Identify which cell holds the provided text, then report its [X, Y] central coordinate. 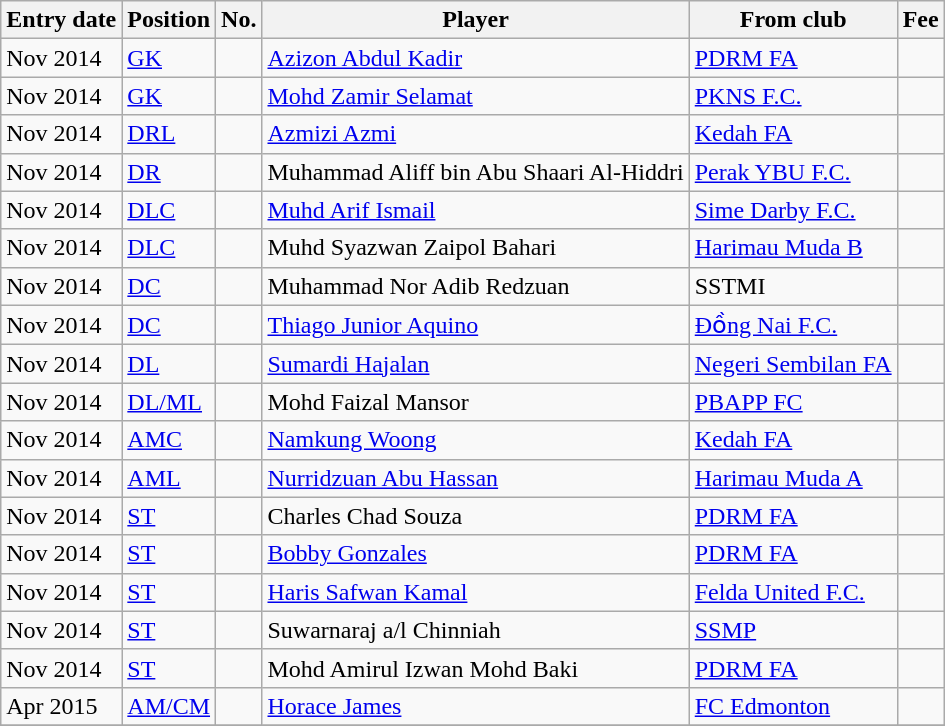
DL/ML [169, 402]
Perak YBU F.C. [793, 172]
Player [476, 20]
DL [169, 364]
Felda United F.C. [793, 592]
Đồng Nai F.C. [793, 325]
DRL [169, 134]
Azmizi Azmi [476, 134]
AMC [169, 440]
Entry date [62, 20]
Muhammad Nor Adib Redzuan [476, 286]
Bobby Gonzales [476, 554]
Mohd Zamir Selamat [476, 96]
From club [793, 20]
AML [169, 478]
FC Edmonton [793, 706]
Azizon Abdul Kadir [476, 58]
AM/CM [169, 706]
Sime Darby F.C. [793, 210]
Mohd Faizal Mansor [476, 402]
PKNS F.C. [793, 96]
Position [169, 20]
Suwarnaraj a/l Chinniah [476, 630]
Namkung Woong [476, 440]
Mohd Amirul Izwan Mohd Baki [476, 668]
Negeri Sembilan FA [793, 364]
PBAPP FC [793, 402]
SSMP [793, 630]
Thiago Junior Aquino [476, 325]
Charles Chad Souza [476, 516]
SSTMI [793, 286]
Apr 2015 [62, 706]
Muhd Syazwan Zaipol Bahari [476, 248]
Nurridzuan Abu Hassan [476, 478]
DR [169, 172]
No. [239, 20]
Muhammad Aliff bin Abu Shaari Al-Hiddri [476, 172]
Fee [920, 20]
Harimau Muda B [793, 248]
Horace James [476, 706]
Harimau Muda A [793, 478]
Haris Safwan Kamal [476, 592]
Sumardi Hajalan [476, 364]
Muhd Arif Ismail [476, 210]
